Provide the [X, Y] coordinate of the cell's center where the given text is located.  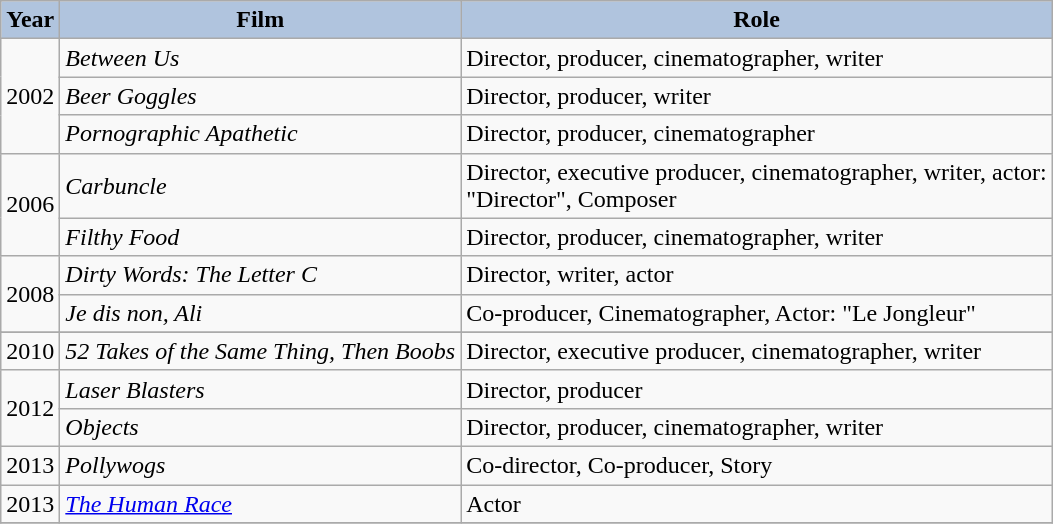
2002 [30, 96]
Pollywogs [260, 465]
52 Takes of the Same Thing, Then Boobs [260, 351]
Director, executive producer, cinematographer, writer [757, 351]
Filthy Food [260, 237]
Pornographic Apathetic [260, 134]
Carbuncle [260, 186]
2012 [30, 408]
Director, writer, actor [757, 275]
Actor [757, 503]
Beer Goggles [260, 96]
Dirty Words: The Letter C [260, 275]
Film [260, 20]
Co-director, Co-producer, Story [757, 465]
2010 [30, 351]
2008 [30, 294]
The Human Race [260, 503]
Je dis non, Ali [260, 313]
Director, producer, cinematographer [757, 134]
Between Us [260, 58]
Co-producer, Cinematographer, Actor: "Le Jongleur" [757, 313]
Director, producer [757, 389]
Director, executive producer, cinematographer, writer, actor:"Director", Composer [757, 186]
Director, producer, writer [757, 96]
Year [30, 20]
Role [757, 20]
2006 [30, 204]
Objects [260, 427]
Laser Blasters [260, 389]
